For the text-containing cell, return its midpoint in (X, Y) coordinate format. 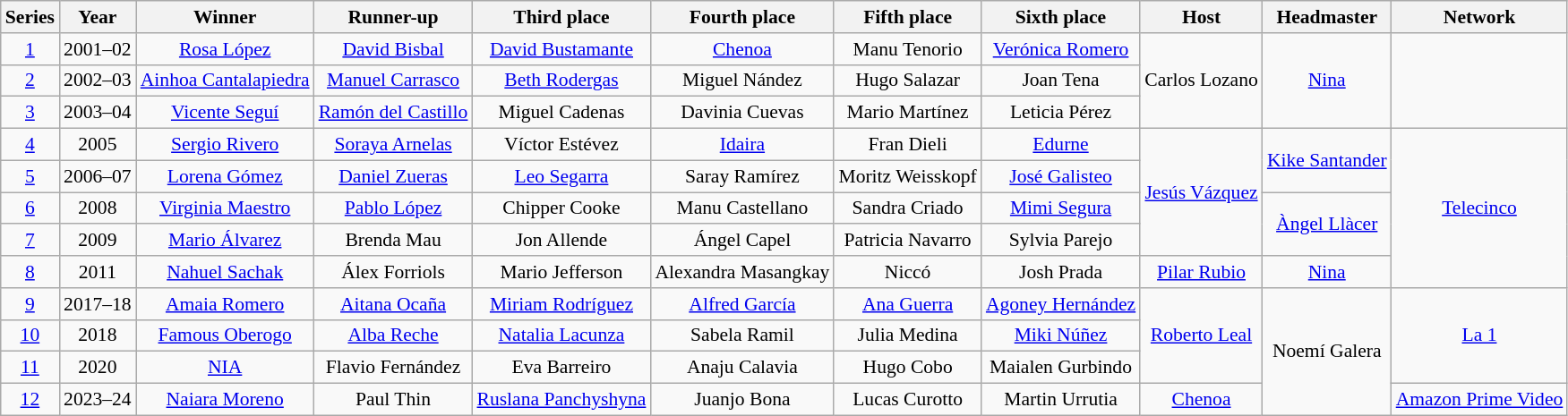
Nahuel Sachak (226, 272)
Paul Thin (394, 400)
Noemí Galera (1327, 352)
Aitana Ocaña (394, 304)
Álex Forriols (394, 272)
Sandra Criado (907, 208)
Jesús Vázquez (1202, 192)
Soraya Arnelas (394, 145)
Miguel Nández (741, 81)
Carlos Lozano (1202, 81)
Mario Jefferson (561, 272)
Moritz Weisskopf (907, 176)
Martin Urrutia (1060, 400)
2009 (98, 241)
Virginia Maestro (226, 208)
Alfred García (741, 304)
La 1 (1479, 336)
Mario Álvarez (226, 241)
Mimi Segura (1060, 208)
Miriam Rodríguez (561, 304)
2023–24 (98, 400)
Manu Castellano (741, 208)
Winner (226, 17)
Vicente Seguí (226, 113)
Daniel Zueras (394, 176)
Network (1479, 17)
Telecinco (1479, 208)
Sylvia Parejo (1060, 241)
Ainhoa Cantalapiedra (226, 81)
Àngel Llàcer (1327, 224)
1 (30, 49)
Saray Ramírez (741, 176)
5 (30, 176)
Lorena Gómez (226, 176)
Naiara Moreno (226, 400)
David Bisbal (394, 49)
Year (98, 17)
2006–07 (98, 176)
Maialen Gurbindo (1060, 368)
NIA (226, 368)
Ramón del Castillo (394, 113)
Sabela Ramil (741, 335)
Julia Medina (907, 335)
Ana Guerra (907, 304)
Alexandra Masangkay (741, 272)
David Bustamante (561, 49)
4 (30, 145)
Manu Tenorio (907, 49)
Verónica Romero (1060, 49)
Third place (561, 17)
Hugo Salazar (907, 81)
Patricia Navarro (907, 241)
12 (30, 400)
10 (30, 335)
Pilar Rubio (1202, 272)
Sixth place (1060, 17)
Amaia Romero (226, 304)
2020 (98, 368)
Rosa López (226, 49)
Amazon Prime Video (1479, 400)
Roberto Leal (1202, 336)
Juanjo Bona (741, 400)
Edurne (1060, 145)
Kike Santander (1327, 161)
Davinia Cuevas (741, 113)
Beth Rodergas (561, 81)
11 (30, 368)
3 (30, 113)
Fourth place (741, 17)
Natalia Lacunza (561, 335)
Manuel Carrasco (394, 81)
2005 (98, 145)
Ruslana Panchyshyna (561, 400)
Series (30, 17)
Pablo López (394, 208)
Miki Núñez (1060, 335)
2011 (98, 272)
Anaju Calavia (741, 368)
2008 (98, 208)
6 (30, 208)
Jon Allende (561, 241)
Mario Martínez (907, 113)
2001–02 (98, 49)
Leticia Pérez (1060, 113)
Eva Barreiro (561, 368)
Agoney Hernández (1060, 304)
Chipper Cooke (561, 208)
7 (30, 241)
Host (1202, 17)
Brenda Mau (394, 241)
Flavio Fernández (394, 368)
Fifth place (907, 17)
2 (30, 81)
Miguel Cadenas (561, 113)
José Galisteo (1060, 176)
Alba Reche (394, 335)
Leo Segarra (561, 176)
Hugo Cobo (907, 368)
Víctor Estévez (561, 145)
Lucas Curotto (907, 400)
2003–04 (98, 113)
Fran Dieli (907, 145)
Idaira (741, 145)
Ángel Capel (741, 241)
9 (30, 304)
Niccó (907, 272)
2018 (98, 335)
Joan Tena (1060, 81)
Headmaster (1327, 17)
2017–18 (98, 304)
Runner-up (394, 17)
Famous Oberogo (226, 335)
2002–03 (98, 81)
Sergio Rivero (226, 145)
Josh Prada (1060, 272)
8 (30, 272)
